From the cell containing the given text, extract its center point as [X, Y] coordinate. 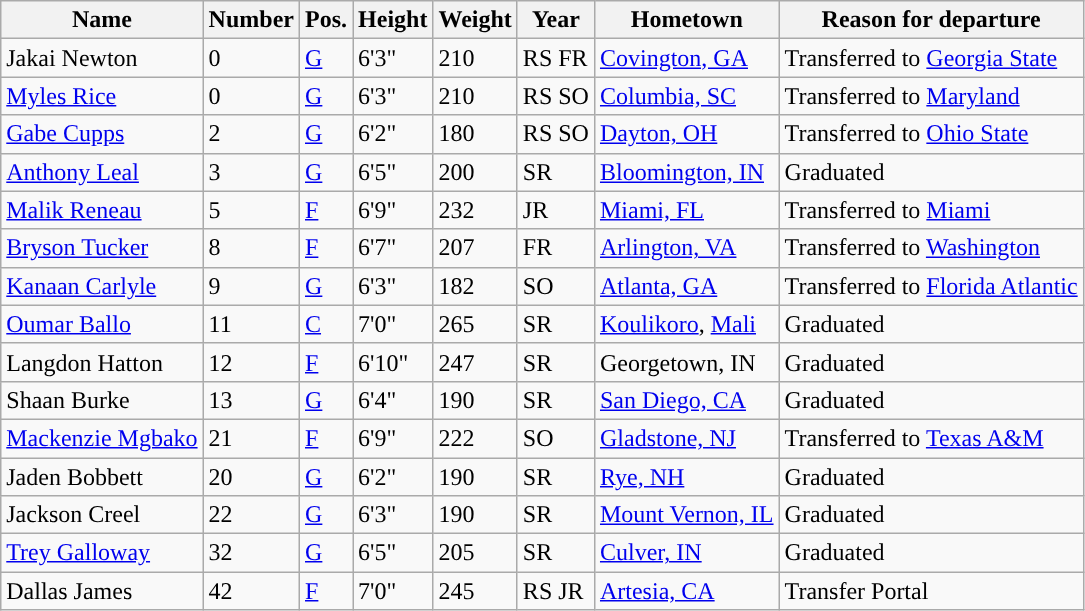
Dallas James [102, 591]
21 [251, 438]
Gabe Cupps [102, 134]
6'4" [393, 400]
Weight [475, 20]
6'7" [393, 248]
C [326, 324]
9 [251, 286]
Langdon Hatton [102, 362]
Transferred to Georgia State [931, 58]
FR [556, 248]
Bryson Tucker [102, 248]
Height [393, 20]
5 [251, 210]
Transferred to Washington [931, 248]
RS JR [556, 591]
Arlington, VA [686, 248]
Koulikoro, Mali [686, 324]
20 [251, 477]
6'10" [393, 362]
Bloomington, IN [686, 172]
Jackson Creel [102, 515]
Pos. [326, 20]
247 [475, 362]
13 [251, 400]
245 [475, 591]
Dayton, OH [686, 134]
Miami, FL [686, 210]
Transferred to Miami [931, 210]
Myles Rice [102, 96]
Artesia, CA [686, 591]
22 [251, 515]
2 [251, 134]
Transferred to Ohio State [931, 134]
Malik Reneau [102, 210]
11 [251, 324]
Trey Galloway [102, 553]
Mount Vernon, IL [686, 515]
Gladstone, NJ [686, 438]
32 [251, 553]
Hometown [686, 20]
182 [475, 286]
Transferred to Maryland [931, 96]
Rye, NH [686, 477]
Culver, IN [686, 553]
180 [475, 134]
Number [251, 20]
Anthony Leal [102, 172]
Jaden Bobbett [102, 477]
232 [475, 210]
205 [475, 553]
Jakai Newton [102, 58]
Transfer Portal [931, 591]
3 [251, 172]
222 [475, 438]
Name [102, 20]
42 [251, 591]
8 [251, 248]
Shaan Burke [102, 400]
RS FR [556, 58]
Covington, GA [686, 58]
Columbia, SC [686, 96]
Transferred to Florida Atlantic [931, 286]
200 [475, 172]
Atlanta, GA [686, 286]
JR [556, 210]
265 [475, 324]
12 [251, 362]
Year [556, 20]
Mackenzie Mgbako [102, 438]
Transferred to Texas A&M [931, 438]
San Diego, CA [686, 400]
Georgetown, IN [686, 362]
207 [475, 248]
Reason for departure [931, 20]
Oumar Ballo [102, 324]
Kanaan Carlyle [102, 286]
